Return the [X, Y] coordinate for the center point of the cell that contains the specified text.  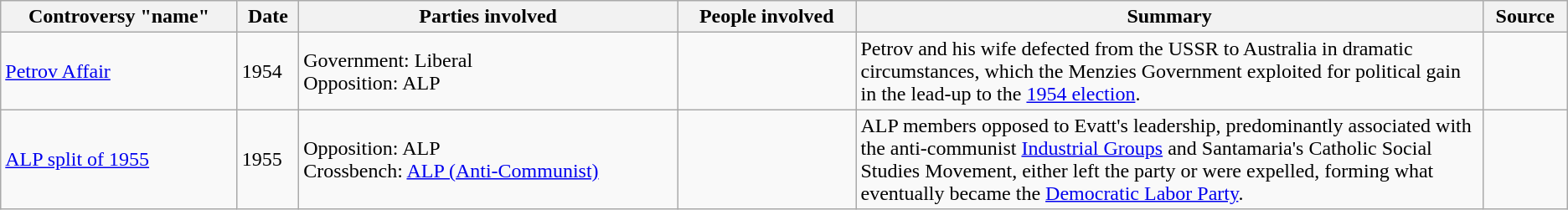
ALP split of 1955 [119, 159]
Controversy "name" [119, 17]
Parties involved [488, 17]
Date [268, 17]
Opposition: ALPCrossbench: ALP (Anti-Communist) [488, 159]
1954 [268, 71]
Summary [1169, 17]
Source [1524, 17]
People involved [766, 17]
1955 [268, 159]
Government: LiberalOpposition: ALP [488, 71]
Petrov Affair [119, 71]
